Identify which cell holds the provided text, then report its [X, Y] central coordinate. 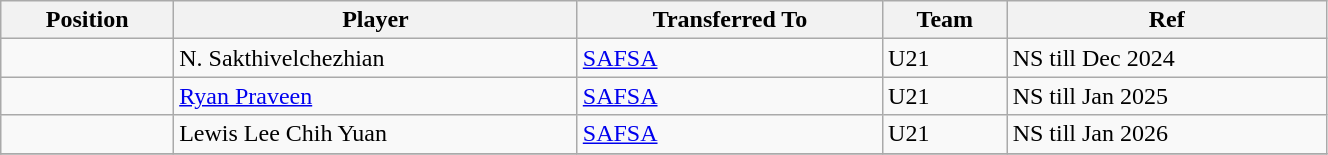
Ryan Praveen [376, 96]
Position [88, 20]
Transferred To [730, 20]
NS till Jan 2025 [1166, 96]
Ref [1166, 20]
N. Sakthivelchezhian [376, 58]
Player [376, 20]
NS till Dec 2024 [1166, 58]
NS till Jan 2026 [1166, 134]
Lewis Lee Chih Yuan [376, 134]
Team [946, 20]
